Search for the cell housing the specified text and yield its (X, Y) center coordinate. 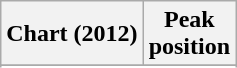
Peakposition (189, 34)
Chart (2012) (72, 34)
